Return the [X, Y] coordinate for the center point of the cell that contains the specified text.  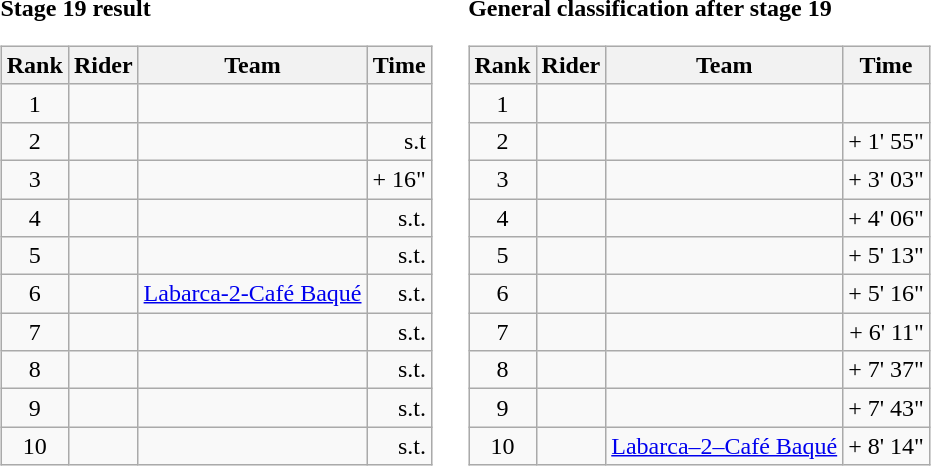
+ 3' 03" [886, 179]
+ 5' 13" [886, 256]
+ 1' 55" [886, 141]
+ 4' 06" [886, 217]
s.t [399, 141]
+ 7' 43" [886, 408]
+ 6' 11" [886, 332]
+ 8' 14" [886, 446]
Labarca–2–Café Baqué [724, 446]
+ 7' 37" [886, 370]
Labarca-2-Café Baqué [252, 294]
+ 16" [399, 179]
+ 5' 16" [886, 294]
